Output the (x, y) coordinate of the center of the cell containing the given text.  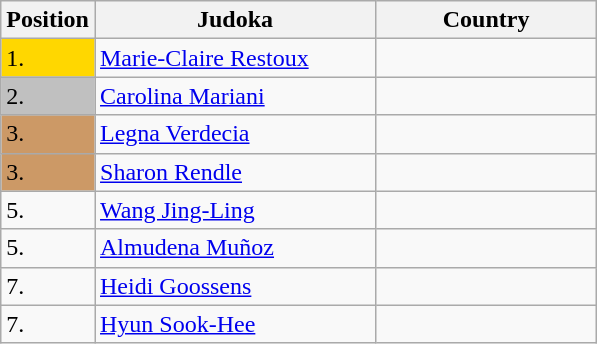
Sharon Rendle (234, 172)
Almudena Muñoz (234, 248)
Legna Verdecia (234, 134)
Position (48, 20)
2. (48, 96)
Marie-Claire Restoux (234, 58)
Wang Jing-Ling (234, 210)
Judoka (234, 20)
Hyun Sook-Hee (234, 324)
Heidi Goossens (234, 286)
Carolina Mariani (234, 96)
Country (486, 20)
1. (48, 58)
